Pinpoint the cell where the given text exists, returning its [X, Y] midpoint coordinate. 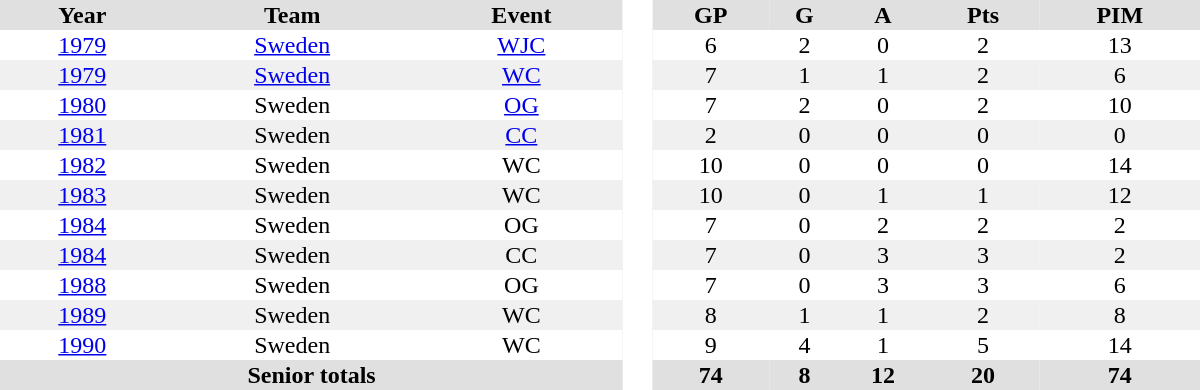
A [882, 15]
9 [710, 345]
1989 [82, 315]
1988 [82, 285]
20 [984, 375]
1981 [82, 135]
1983 [82, 195]
Senior totals [312, 375]
GP [710, 15]
4 [804, 345]
1982 [82, 165]
WJC [522, 45]
Event [522, 15]
PIM [1120, 15]
1980 [82, 105]
5 [984, 345]
G [804, 15]
13 [1120, 45]
Year [82, 15]
Pts [984, 15]
1990 [82, 345]
Team [292, 15]
